Capture the cell that displays the provided text and extract its [X, Y] central coordinate. 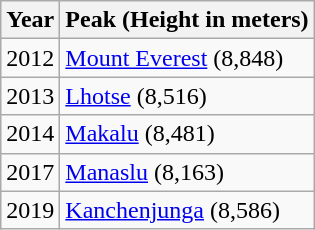
Peak (Height in meters) [187, 20]
Kanchenjunga (8,586) [187, 210]
Makalu (8,481) [187, 134]
Year [30, 20]
2014 [30, 134]
2019 [30, 210]
2017 [30, 172]
Manaslu (8,163) [187, 172]
Mount Everest (8,848) [187, 58]
2013 [30, 96]
Lhotse (8,516) [187, 96]
2012 [30, 58]
